Capture the cell that displays the provided text and extract its [X, Y] central coordinate. 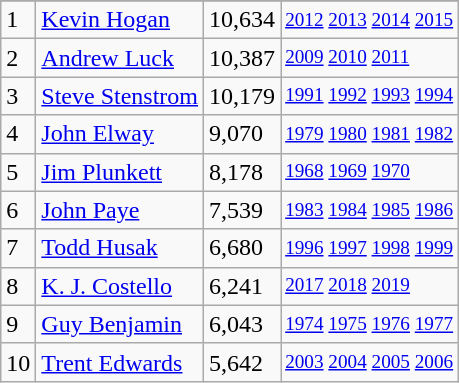
1996 1997 1998 1999 [370, 248]
10,634 [242, 20]
1974 1975 1976 1977 [370, 324]
9 [18, 324]
3 [18, 96]
1983 1984 1985 1986 [370, 210]
2009 2010 2011 [370, 58]
8,178 [242, 172]
6,241 [242, 286]
5 [18, 172]
7 [18, 248]
2012 2013 2014 2015 [370, 20]
10,179 [242, 96]
Andrew Luck [120, 58]
Todd Husak [120, 248]
10 [18, 362]
5,642 [242, 362]
2003 2004 2005 2006 [370, 362]
10,387 [242, 58]
7,539 [242, 210]
John Paye [120, 210]
1979 1980 1981 1982 [370, 134]
6 [18, 210]
Jim Plunkett [120, 172]
4 [18, 134]
6,043 [242, 324]
1 [18, 20]
John Elway [120, 134]
8 [18, 286]
Trent Edwards [120, 362]
Guy Benjamin [120, 324]
Steve Stenstrom [120, 96]
9,070 [242, 134]
1968 1969 1970 [370, 172]
6,680 [242, 248]
2017 2018 2019 [370, 286]
1991 1992 1993 1994 [370, 96]
K. J. Costello [120, 286]
Kevin Hogan [120, 20]
2 [18, 58]
